From the cell containing the given text, extract its center point as (X, Y) coordinate. 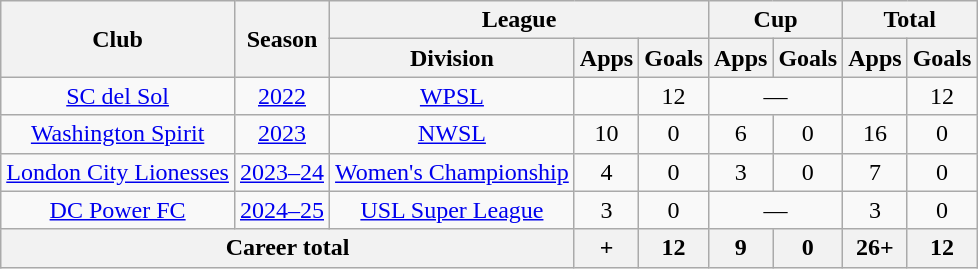
Division (452, 58)
2023 (282, 134)
2023–24 (282, 172)
Total (910, 20)
League (520, 20)
+ (606, 248)
WPSL (452, 96)
Women's Championship (452, 172)
16 (875, 134)
Career total (288, 248)
Cup (775, 20)
London City Lionesses (118, 172)
DC Power FC (118, 210)
Season (282, 39)
6 (740, 134)
SC del Sol (118, 96)
26+ (875, 248)
Club (118, 39)
USL Super League (452, 210)
NWSL (452, 134)
4 (606, 172)
7 (875, 172)
Washington Spirit (118, 134)
10 (606, 134)
2022 (282, 96)
2024–25 (282, 210)
9 (740, 248)
